Capture the cell that displays the provided text and extract its (x, y) central coordinate. 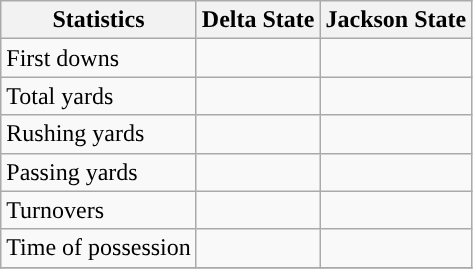
Rushing yards (99, 134)
Passing yards (99, 172)
Turnovers (99, 210)
Delta State (258, 20)
Statistics (99, 20)
Jackson State (396, 20)
Time of possession (99, 248)
Total yards (99, 96)
First downs (99, 58)
